Pinpoint the cell where the given text exists, returning its (X, Y) midpoint coordinate. 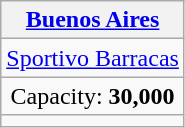
Buenos Aires (93, 20)
Sportivo Barracas (93, 58)
Capacity: 30,000 (93, 96)
